Return the [x, y] coordinate for the center point of the cell that contains the specified text.  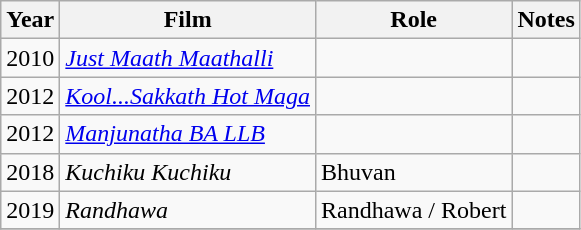
2018 [30, 172]
Notes [546, 20]
Randhawa / Robert [414, 210]
Kuchiku Kuchiku [188, 172]
Manjunatha BA LLB [188, 134]
Film [188, 20]
2010 [30, 58]
Bhuvan [414, 172]
Randhawa [188, 210]
Year [30, 20]
Just Maath Maathalli [188, 58]
2019 [30, 210]
Role [414, 20]
Kool...Sakkath Hot Maga [188, 96]
